Search for the cell housing the specified text and yield its [X, Y] center coordinate. 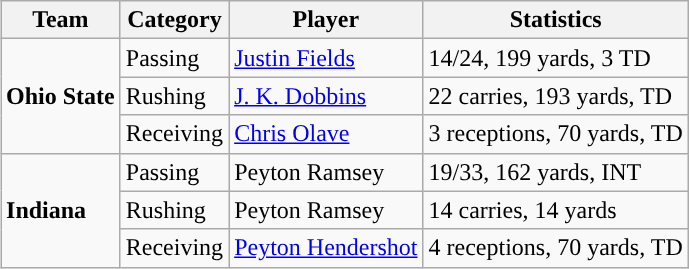
3 receptions, 70 yards, TD [556, 134]
Team [61, 20]
14/24, 199 yards, 3 TD [556, 58]
Statistics [556, 20]
4 receptions, 70 yards, TD [556, 248]
14 carries, 14 yards [556, 210]
Player [326, 20]
19/33, 162 yards, INT [556, 172]
Chris Olave [326, 134]
Category [174, 20]
22 carries, 193 yards, TD [556, 96]
Indiana [61, 210]
Justin Fields [326, 58]
J. K. Dobbins [326, 96]
Ohio State [61, 96]
Peyton Hendershot [326, 248]
